From the cell containing the given text, extract its center point as (X, Y) coordinate. 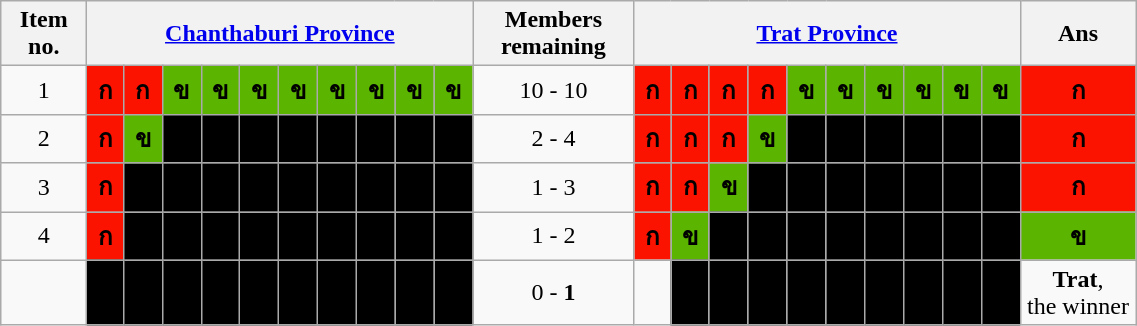
2 (44, 138)
Ans (1078, 34)
1 (44, 90)
Item no. (44, 34)
4 (44, 236)
0 - 1 (554, 292)
Chanthaburi Province (280, 34)
2 - 4 (554, 138)
1 - 2 (554, 236)
Trat, the winner (1078, 292)
10 - 10 (554, 90)
3 (44, 188)
Members remaining (554, 34)
Trat Province (827, 34)
1 - 3 (554, 188)
